Return [X, Y] of the center of cell containing provided text 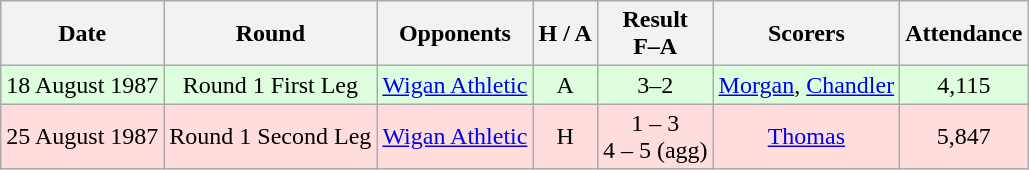
1 – 34 – 5 (agg) [655, 136]
Date [82, 34]
Morgan, Chandler [806, 85]
Round 1 Second Leg [270, 136]
4,115 [964, 85]
25 August 1987 [82, 136]
18 August 1987 [82, 85]
ResultF–A [655, 34]
Scorers [806, 34]
5,847 [964, 136]
Opponents [455, 34]
Round [270, 34]
Attendance [964, 34]
Round 1 First Leg [270, 85]
A [565, 85]
3–2 [655, 85]
H / A [565, 34]
Thomas [806, 136]
H [565, 136]
